Detect which cell encompasses the target text, then output its [x, y] center coordinate. 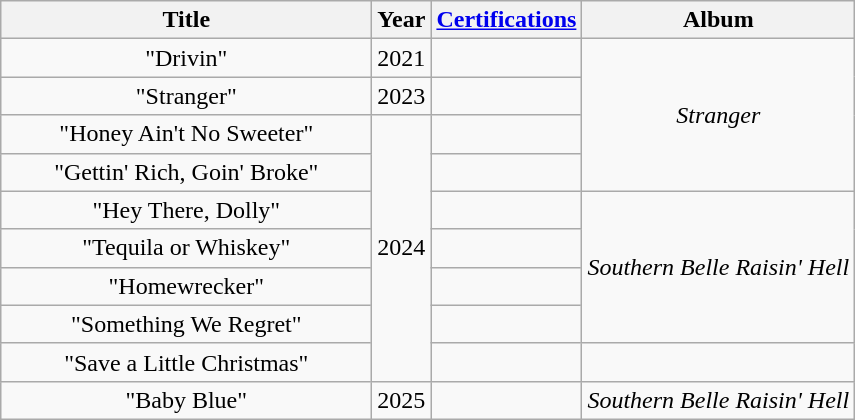
"Something We Regret" [186, 324]
Year [402, 20]
Album [718, 20]
"Gettin' Rich, Goin' Broke" [186, 172]
"Tequila or Whiskey" [186, 248]
Stranger [718, 115]
"Drivin" [186, 58]
Title [186, 20]
"Hey There, Dolly" [186, 210]
"Baby Blue" [186, 400]
"Save a Little Christmas" [186, 362]
Certifications [506, 20]
2025 [402, 400]
2023 [402, 96]
"Homewrecker" [186, 286]
2021 [402, 58]
"Stranger" [186, 96]
"Honey Ain't No Sweeter" [186, 134]
2024 [402, 248]
